Return the (X, Y) coordinate for the center point of the cell that contains the specified text.  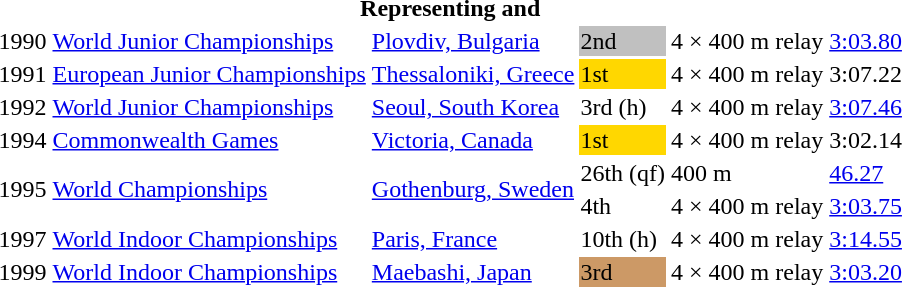
Thessaloniki, Greece (473, 74)
Gothenburg, Sweden (473, 190)
26th (qf) (623, 173)
Paris, France (473, 239)
3rd (623, 272)
European Junior Championships (209, 74)
Victoria, Canada (473, 140)
2nd (623, 41)
4th (623, 206)
Commonwealth Games (209, 140)
Plovdiv, Bulgaria (473, 41)
Maebashi, Japan (473, 272)
10th (h) (623, 239)
3rd (h) (623, 107)
World Championships (209, 190)
Seoul, South Korea (473, 107)
400 m (748, 173)
